From the cell containing the given text, extract its center point as (x, y) coordinate. 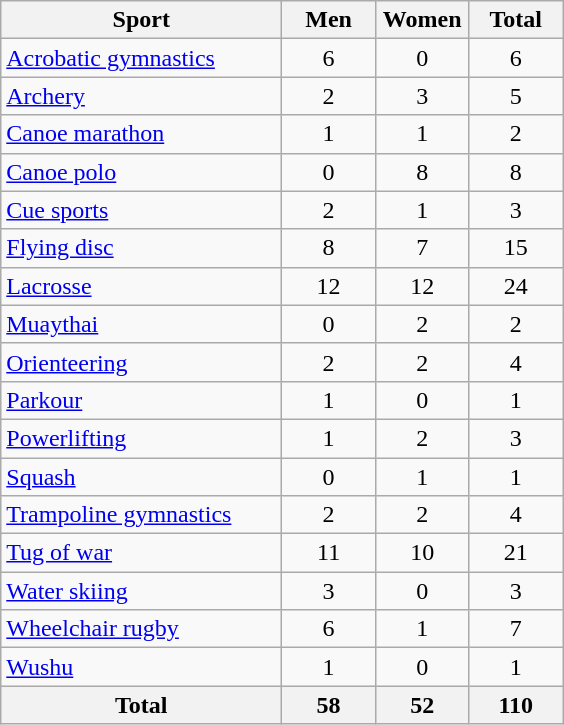
Sport (142, 20)
Wushu (142, 667)
Orienteering (142, 362)
52 (422, 705)
Water skiing (142, 591)
Acrobatic gymnastics (142, 58)
Parkour (142, 400)
Trampoline gymnastics (142, 515)
21 (516, 553)
15 (516, 248)
Canoe marathon (142, 134)
Canoe polo (142, 172)
Men (329, 20)
11 (329, 553)
Squash (142, 477)
10 (422, 553)
110 (516, 705)
Flying disc (142, 248)
Muaythai (142, 324)
Women (422, 20)
Tug of war (142, 553)
24 (516, 286)
58 (329, 705)
Archery (142, 96)
Cue sports (142, 210)
Lacrosse (142, 286)
5 (516, 96)
Wheelchair rugby (142, 629)
Powerlifting (142, 438)
